Return [x, y] of the center of cell containing provided text 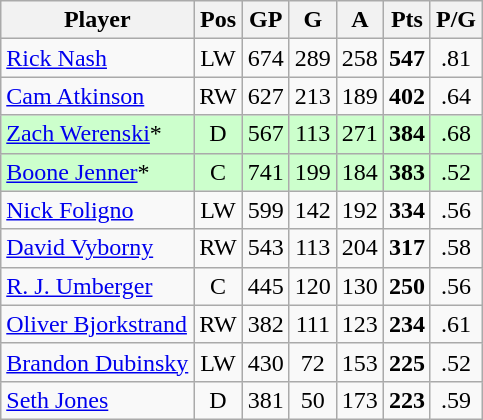
Seth Jones [98, 400]
.61 [456, 324]
50 [312, 400]
445 [266, 286]
72 [312, 362]
Nick Foligno [98, 210]
Player [98, 20]
402 [406, 96]
213 [312, 96]
289 [312, 58]
173 [360, 400]
142 [312, 210]
199 [312, 172]
189 [360, 96]
Boone Jenner* [98, 172]
.58 [456, 248]
P/G [456, 20]
Zach Werenski* [98, 134]
547 [406, 58]
334 [406, 210]
258 [360, 58]
A [360, 20]
153 [360, 362]
204 [360, 248]
225 [406, 362]
120 [312, 286]
Pts [406, 20]
Rick Nash [98, 58]
.64 [456, 96]
123 [360, 324]
.68 [456, 134]
David Vyborny [98, 248]
599 [266, 210]
Cam Atkinson [98, 96]
223 [406, 400]
317 [406, 248]
130 [360, 286]
Brandon Dubinsky [98, 362]
430 [266, 362]
Oliver Bjorkstrand [98, 324]
271 [360, 134]
184 [360, 172]
R. J. Umberger [98, 286]
.59 [456, 400]
111 [312, 324]
.81 [456, 58]
GP [266, 20]
234 [406, 324]
383 [406, 172]
G [312, 20]
674 [266, 58]
382 [266, 324]
627 [266, 96]
Pos [218, 20]
381 [266, 400]
384 [406, 134]
567 [266, 134]
250 [406, 286]
192 [360, 210]
741 [266, 172]
543 [266, 248]
